Identify which cell holds the provided text, then report its (X, Y) central coordinate. 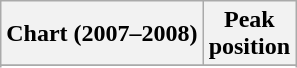
Chart (2007–2008) (102, 34)
Peakposition (249, 34)
